Pinpoint the cell where the given text exists, returning its (X, Y) midpoint coordinate. 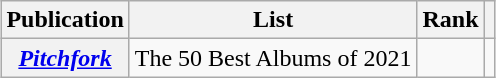
Pitchfork (65, 58)
Rank (450, 20)
Publication (65, 20)
The 50 Best Albums of 2021 (273, 58)
List (273, 20)
